Find where the given text appears and provide that cell's center as [x, y] coordinate. 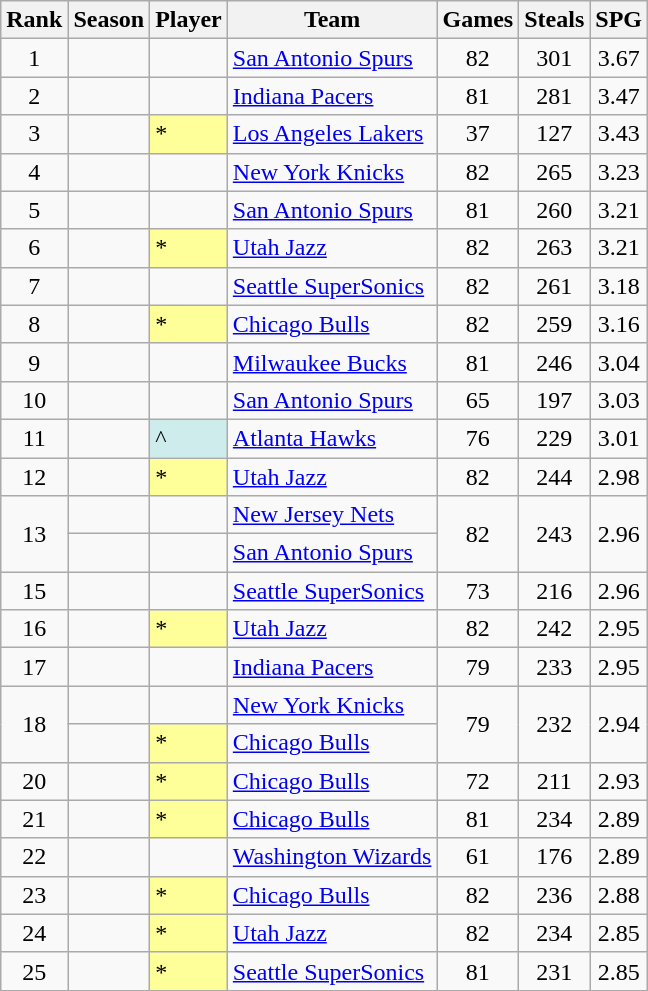
Player [189, 20]
Steals [554, 20]
236 [554, 895]
3.47 [619, 96]
2.93 [619, 781]
13 [34, 534]
281 [554, 96]
8 [34, 324]
72 [478, 781]
18 [34, 724]
127 [554, 134]
2 [34, 96]
Milwaukee Bucks [332, 362]
23 [34, 895]
11 [34, 438]
261 [554, 286]
243 [554, 534]
Rank [34, 20]
301 [554, 58]
16 [34, 629]
232 [554, 724]
3.18 [619, 286]
3.43 [619, 134]
2.98 [619, 477]
21 [34, 819]
SPG [619, 20]
12 [34, 477]
231 [554, 971]
265 [554, 172]
Season [109, 20]
3 [34, 134]
Team [332, 20]
Washington Wizards [332, 857]
2.88 [619, 895]
3.03 [619, 400]
20 [34, 781]
3.01 [619, 438]
176 [554, 857]
2.94 [619, 724]
5 [34, 210]
61 [478, 857]
3.23 [619, 172]
263 [554, 248]
260 [554, 210]
65 [478, 400]
229 [554, 438]
3.04 [619, 362]
259 [554, 324]
9 [34, 362]
New Jersey Nets [332, 515]
4 [34, 172]
73 [478, 591]
242 [554, 629]
76 [478, 438]
25 [34, 971]
Games [478, 20]
^ [189, 438]
7 [34, 286]
1 [34, 58]
216 [554, 591]
197 [554, 400]
Los Angeles Lakers [332, 134]
37 [478, 134]
24 [34, 933]
233 [554, 667]
15 [34, 591]
3.67 [619, 58]
246 [554, 362]
Atlanta Hawks [332, 438]
17 [34, 667]
244 [554, 477]
10 [34, 400]
3.16 [619, 324]
22 [34, 857]
6 [34, 248]
211 [554, 781]
